Find where the given text appears and provide that cell's center as (x, y) coordinate. 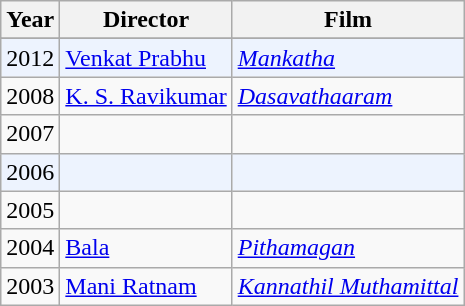
2005 (30, 210)
Mankatha (348, 58)
2008 (30, 96)
2006 (30, 172)
Pithamagan (348, 248)
Venkat Prabhu (146, 58)
Dasavathaaram (348, 96)
K. S. Ravikumar (146, 96)
Film (348, 20)
2007 (30, 134)
Director (146, 20)
2003 (30, 286)
Year (30, 20)
2004 (30, 248)
Bala (146, 248)
Mani Ratnam (146, 286)
2012 (30, 58)
Kannathil Muthamittal (348, 286)
